Extract the (X, Y) coordinate from the center of the cell holding the provided text.  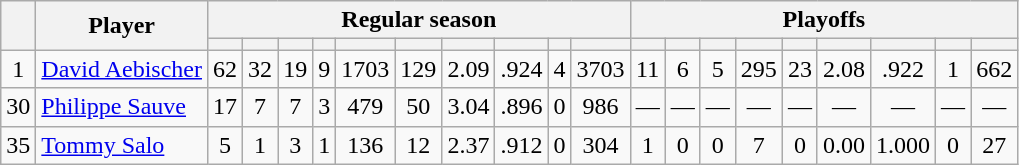
Player (122, 26)
2.08 (844, 69)
62 (224, 69)
479 (366, 107)
3.04 (468, 107)
32 (260, 69)
19 (296, 69)
Philippe Sauve (122, 107)
6 (682, 69)
9 (324, 69)
.912 (522, 145)
304 (600, 145)
136 (366, 145)
17 (224, 107)
0.00 (844, 145)
27 (994, 145)
295 (758, 69)
1.000 (902, 145)
Playoffs (824, 20)
.896 (522, 107)
662 (994, 69)
4 (560, 69)
23 (800, 69)
986 (600, 107)
.922 (902, 69)
3703 (600, 69)
2.37 (468, 145)
.924 (522, 69)
50 (418, 107)
David Aebischer (122, 69)
35 (18, 145)
1703 (366, 69)
12 (418, 145)
Regular season (418, 20)
129 (418, 69)
2.09 (468, 69)
30 (18, 107)
Tommy Salo (122, 145)
11 (648, 69)
